For the text-containing cell, return its midpoint in (X, Y) coordinate format. 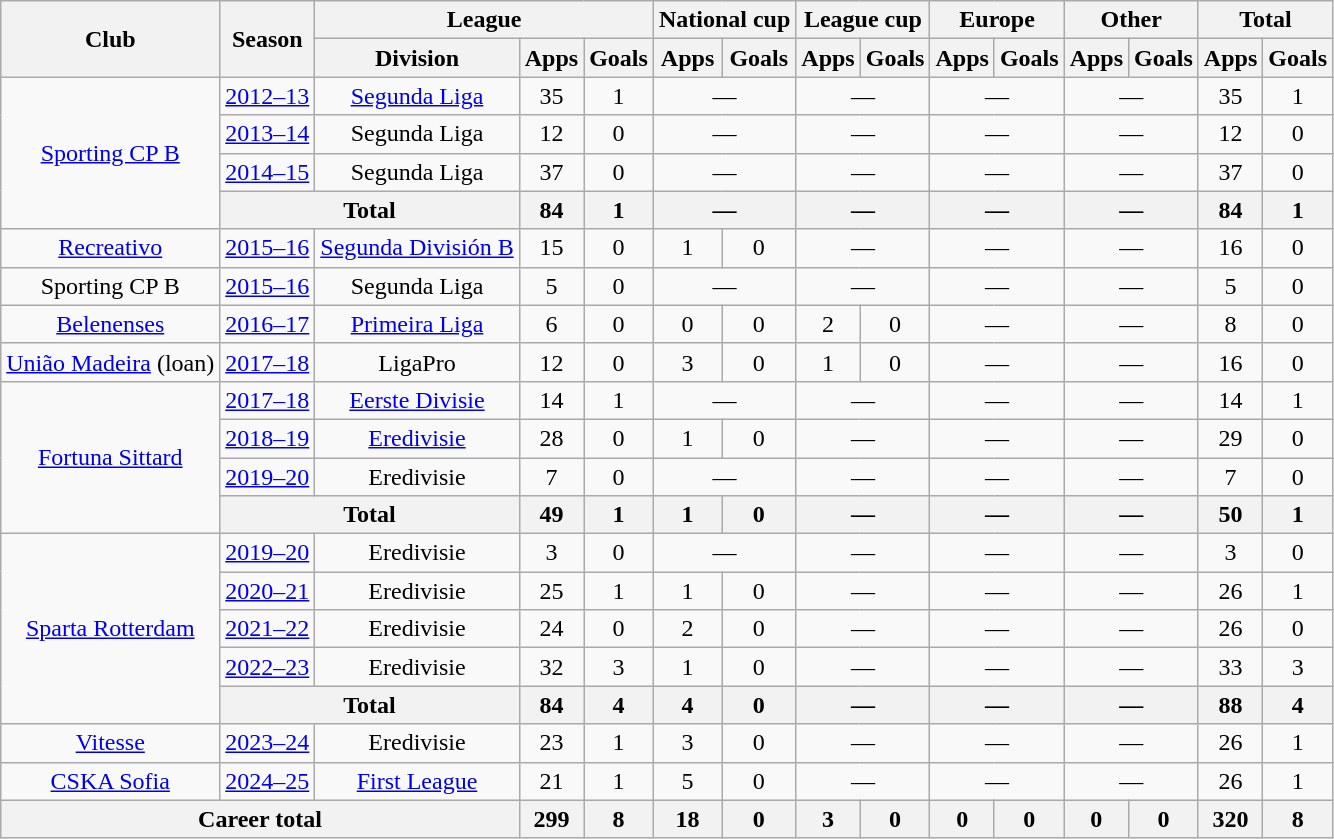
2016–17 (268, 324)
Vitesse (110, 743)
CSKA Sofia (110, 781)
29 (1230, 438)
National cup (724, 20)
Fortuna Sittard (110, 457)
299 (551, 819)
28 (551, 438)
32 (551, 667)
Sparta Rotterdam (110, 629)
Other (1131, 20)
Eerste Divisie (417, 400)
Season (268, 39)
2023–24 (268, 743)
2013–14 (268, 134)
2021–22 (268, 629)
LigaPro (417, 362)
15 (551, 248)
2024–25 (268, 781)
League cup (863, 20)
88 (1230, 705)
2012–13 (268, 96)
24 (551, 629)
Recreativo (110, 248)
Europe (997, 20)
33 (1230, 667)
2018–19 (268, 438)
50 (1230, 515)
2020–21 (268, 591)
Career total (260, 819)
First League (417, 781)
União Madeira (loan) (110, 362)
6 (551, 324)
Belenenses (110, 324)
320 (1230, 819)
23 (551, 743)
Segunda División B (417, 248)
21 (551, 781)
2014–15 (268, 172)
League (484, 20)
2022–23 (268, 667)
25 (551, 591)
18 (687, 819)
Division (417, 58)
Club (110, 39)
Primeira Liga (417, 324)
49 (551, 515)
